Provide the (x, y) coordinate of the cell's center where the given text is located.  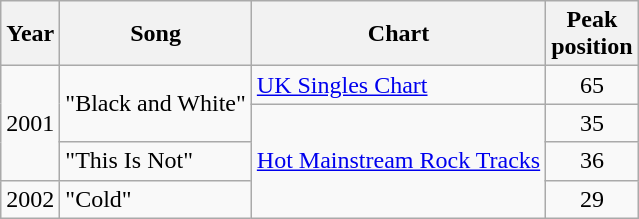
35 (592, 123)
2002 (30, 199)
"This Is Not" (156, 161)
65 (592, 85)
"Black and White" (156, 104)
Year (30, 34)
29 (592, 199)
Hot Mainstream Rock Tracks (398, 161)
2001 (30, 123)
Song (156, 34)
36 (592, 161)
Chart (398, 34)
UK Singles Chart (398, 85)
Peakposition (592, 34)
"Cold" (156, 199)
